Output the (x, y) coordinate of the center of the cell containing the given text.  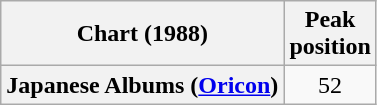
Chart (1988) (142, 34)
Peak position (330, 34)
52 (330, 85)
Japanese Albums (Oricon) (142, 85)
